Return (X, Y) of the center of cell containing provided text 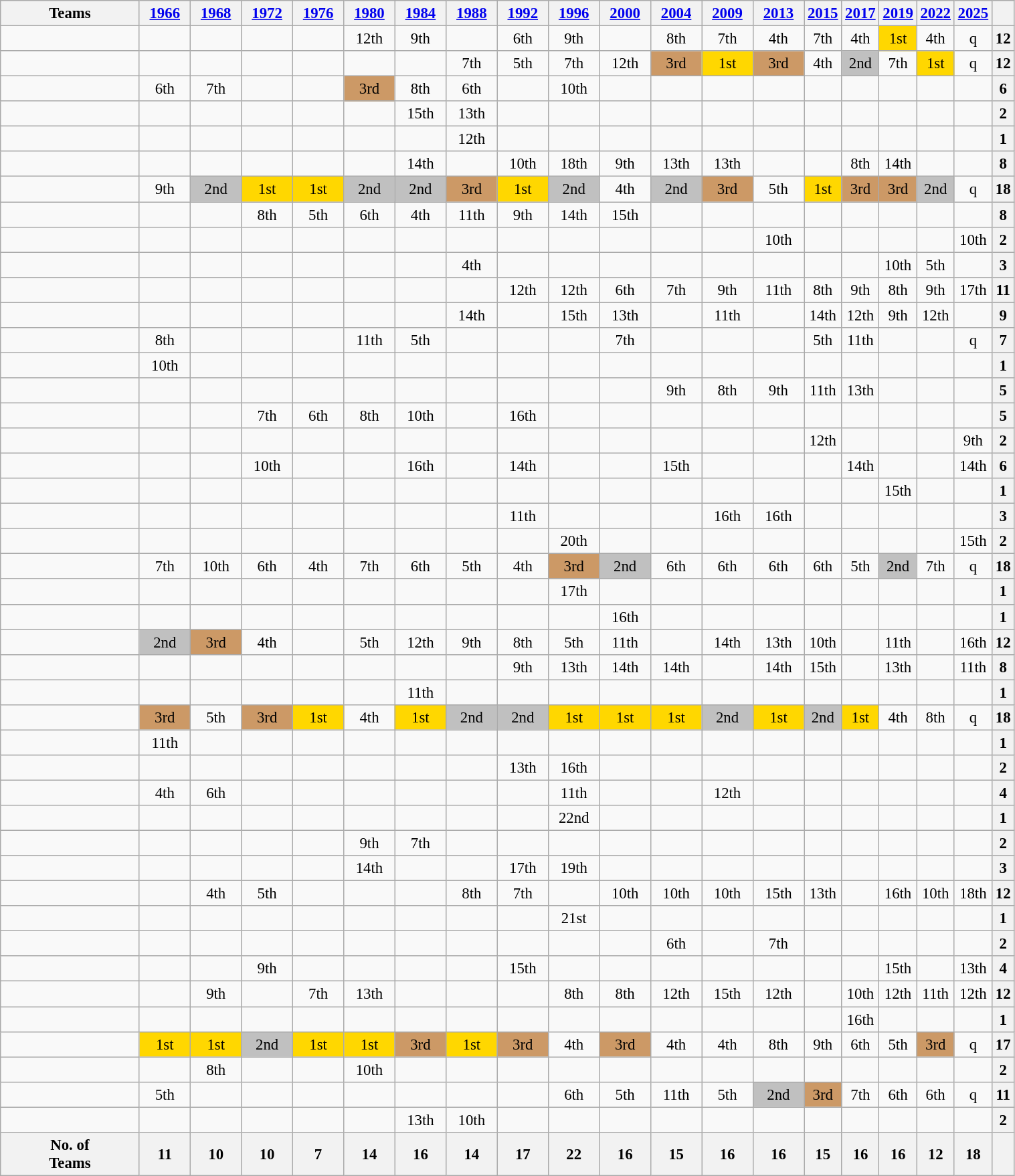
1966 (165, 13)
2019 (898, 13)
2025 (973, 13)
1968 (215, 13)
No. of Teams (70, 1155)
21st (573, 918)
2004 (676, 13)
9 (1003, 315)
22nd (573, 818)
2000 (625, 13)
2015 (823, 13)
1976 (318, 13)
1980 (369, 13)
2013 (778, 13)
1984 (420, 13)
1972 (267, 13)
Teams (70, 13)
1988 (472, 13)
2017 (860, 13)
20th (573, 541)
1992 (523, 13)
19th (573, 868)
1996 (573, 13)
22 (573, 1155)
2009 (727, 13)
2022 (935, 13)
